For the text-containing cell, return its midpoint in (x, y) coordinate format. 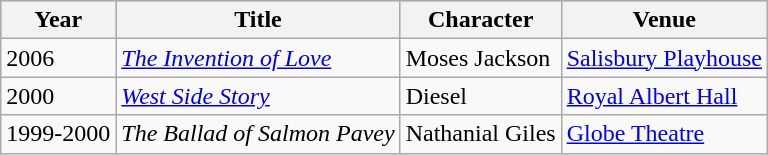
Salisbury Playhouse (664, 58)
Nathanial Giles (480, 134)
The Invention of Love (258, 58)
Character (480, 20)
Venue (664, 20)
1999-2000 (58, 134)
2006 (58, 58)
Royal Albert Hall (664, 96)
Year (58, 20)
Diesel (480, 96)
Globe Theatre (664, 134)
The Ballad of Salmon Pavey (258, 134)
2000 (58, 96)
West Side Story (258, 96)
Moses Jackson (480, 58)
Title (258, 20)
